Find where the given text appears and provide that cell's center as (X, Y) coordinate. 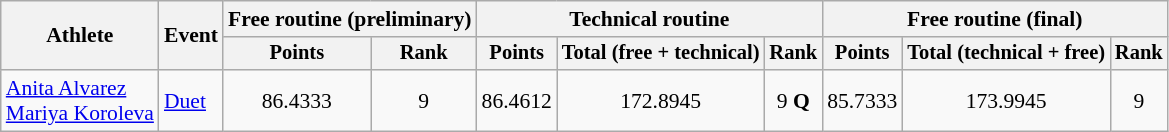
Anita AlvarezMariya Koroleva (80, 100)
Athlete (80, 36)
Total (free + technical) (661, 54)
9 Q (793, 100)
85.7333 (862, 100)
Free routine (final) (995, 19)
172.8945 (661, 100)
Total (technical + free) (1006, 54)
86.4612 (517, 100)
Technical routine (650, 19)
86.4333 (297, 100)
Duet (191, 100)
Free routine (preliminary) (350, 19)
173.9945 (1006, 100)
Event (191, 36)
